Return [X, Y] of the center of cell containing provided text 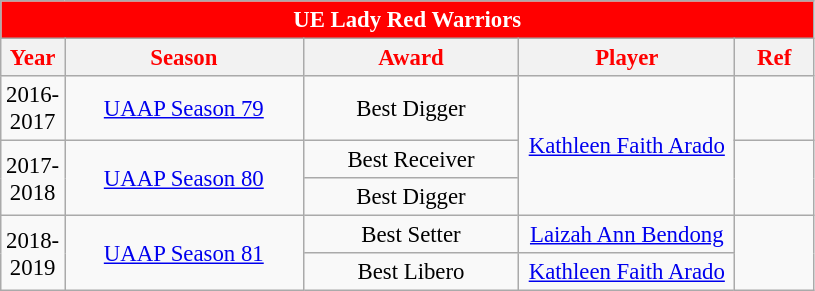
Best Receiver [411, 160]
UE Lady Red Warriors [408, 20]
2017-2018 [33, 178]
UAAP Season 79 [184, 108]
UAAP Season 81 [184, 254]
Kathleen Faith Arado [627, 146]
Season [184, 58]
Best Setter [411, 235]
2018-2019 [33, 254]
2016-2017 [33, 108]
Laizah Ann Bendong [627, 235]
Award [411, 58]
UAAP Season 80 [184, 178]
Year [33, 58]
Ref [774, 58]
Player [627, 58]
